Scan for the cell matching the given text and deliver its (x, y) coordinate at center. 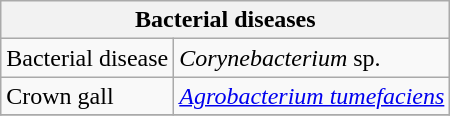
Crown gall (88, 96)
Bacterial diseases (226, 20)
Bacterial disease (88, 58)
Agrobacterium tumefaciens (312, 96)
Corynebacterium sp. (312, 58)
